Search for the cell housing the specified text and yield its (X, Y) center coordinate. 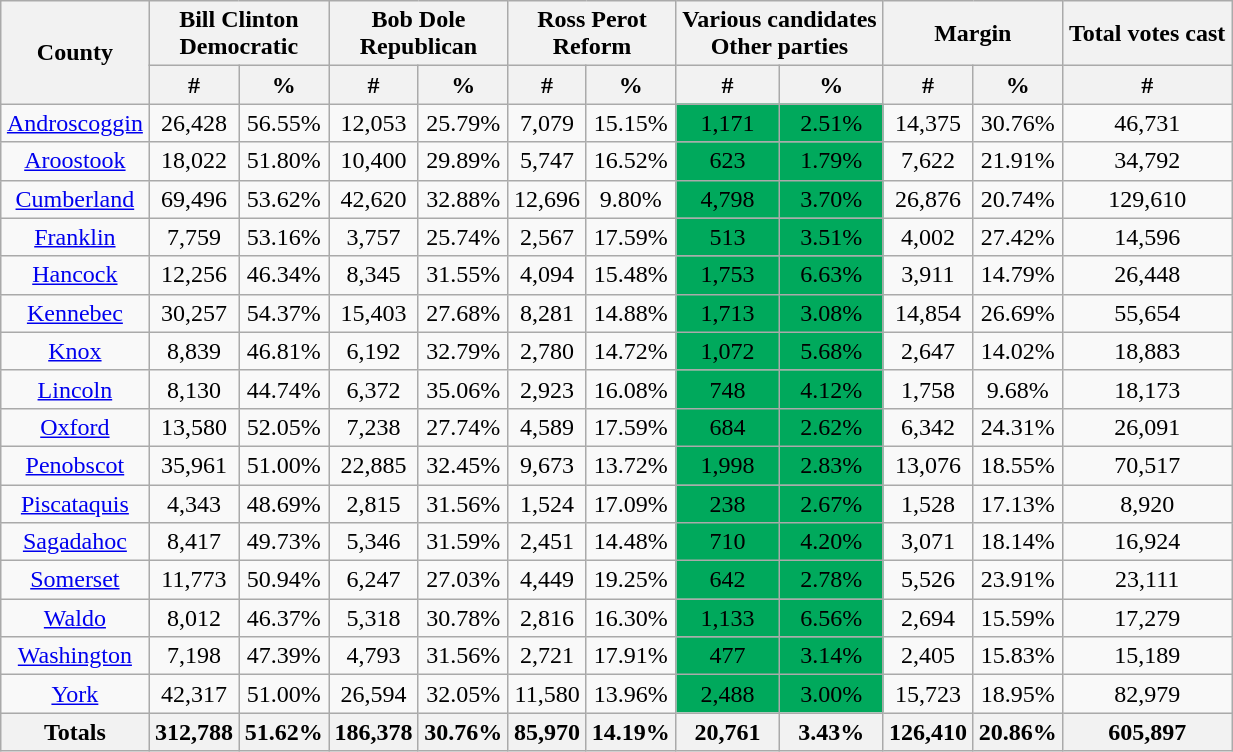
14.79% (1018, 275)
51.62% (284, 732)
Sagadahoc (75, 542)
17,279 (1148, 618)
31.59% (463, 542)
42,317 (194, 694)
6,247 (374, 580)
55,654 (1148, 313)
21.91% (1018, 161)
3,757 (374, 237)
4,343 (194, 503)
12,256 (194, 275)
3.08% (831, 313)
8,839 (194, 351)
18.95% (1018, 694)
6,192 (374, 351)
Bob DoleRepublican (419, 34)
8,345 (374, 275)
12,696 (547, 199)
1,758 (928, 389)
5,526 (928, 580)
3.70% (831, 199)
50.94% (284, 580)
34,792 (1148, 161)
47.39% (284, 656)
Waldo (75, 618)
186,378 (374, 732)
1,524 (547, 503)
Somerset (75, 580)
10,400 (374, 161)
27.74% (463, 427)
2,923 (547, 389)
26,428 (194, 123)
3,911 (928, 275)
748 (728, 389)
8,012 (194, 618)
4,793 (374, 656)
85,970 (547, 732)
Total votes cast (1148, 34)
69,496 (194, 199)
9,673 (547, 465)
Ross PerotReform (592, 34)
Aroostook (75, 161)
642 (728, 580)
7,759 (194, 237)
2,721 (547, 656)
County (75, 52)
4,449 (547, 580)
30,257 (194, 313)
4.12% (831, 389)
6.63% (831, 275)
26,091 (1148, 427)
1.79% (831, 161)
48.69% (284, 503)
5.68% (831, 351)
24.31% (1018, 427)
8,130 (194, 389)
513 (728, 237)
2,405 (928, 656)
Totals (75, 732)
129,610 (1148, 199)
5,346 (374, 542)
14,854 (928, 313)
51.80% (284, 161)
13,580 (194, 427)
9.80% (631, 199)
20,761 (728, 732)
2,815 (374, 503)
52.05% (284, 427)
Androscoggin (75, 123)
Bill ClintonDemocratic (239, 34)
710 (728, 542)
4,002 (928, 237)
8,920 (1148, 503)
14.19% (631, 732)
3.43% (831, 732)
6.56% (831, 618)
35.06% (463, 389)
11,773 (194, 580)
1,133 (728, 618)
684 (728, 427)
1,753 (728, 275)
2.67% (831, 503)
82,979 (1148, 694)
26,448 (1148, 275)
3.00% (831, 694)
70,517 (1148, 465)
16.30% (631, 618)
44.74% (284, 389)
46.37% (284, 618)
4,798 (728, 199)
2,780 (547, 351)
15,723 (928, 694)
Various candidatesOther parties (780, 34)
27.42% (1018, 237)
15.83% (1018, 656)
1,171 (728, 123)
Kennebec (75, 313)
3.51% (831, 237)
2,694 (928, 618)
17.09% (631, 503)
2,488 (728, 694)
2.51% (831, 123)
7,238 (374, 427)
29.89% (463, 161)
6,342 (928, 427)
12,053 (374, 123)
46.34% (284, 275)
2,451 (547, 542)
30.78% (463, 618)
Washington (75, 656)
2,816 (547, 618)
53.16% (284, 237)
46.81% (284, 351)
2.62% (831, 427)
2,647 (928, 351)
25.74% (463, 237)
13,076 (928, 465)
7,198 (194, 656)
18.55% (1018, 465)
15.59% (1018, 618)
32.88% (463, 199)
1,998 (728, 465)
13.96% (631, 694)
49.73% (284, 542)
14,375 (928, 123)
32.79% (463, 351)
2.83% (831, 465)
23.91% (1018, 580)
623 (728, 161)
17.91% (631, 656)
16,924 (1148, 542)
16.08% (631, 389)
20.86% (1018, 732)
477 (728, 656)
15,403 (374, 313)
4,589 (547, 427)
32.45% (463, 465)
18,022 (194, 161)
5,747 (547, 161)
Penobscot (75, 465)
3,071 (928, 542)
35,961 (194, 465)
14.88% (631, 313)
York (75, 694)
Franklin (75, 237)
17.13% (1018, 503)
312,788 (194, 732)
4.20% (831, 542)
7,622 (928, 161)
18.14% (1018, 542)
26.69% (1018, 313)
126,410 (928, 732)
5,318 (374, 618)
22,885 (374, 465)
46,731 (1148, 123)
14.72% (631, 351)
Oxford (75, 427)
1,713 (728, 313)
Cumberland (75, 199)
25.79% (463, 123)
4,094 (547, 275)
53.62% (284, 199)
3.14% (831, 656)
Margin (973, 34)
1,528 (928, 503)
16.52% (631, 161)
20.74% (1018, 199)
54.37% (284, 313)
56.55% (284, 123)
13.72% (631, 465)
605,897 (1148, 732)
14.48% (631, 542)
14,596 (1148, 237)
27.68% (463, 313)
15.48% (631, 275)
32.05% (463, 694)
26,876 (928, 199)
18,173 (1148, 389)
2.78% (831, 580)
1,072 (728, 351)
19.25% (631, 580)
31.55% (463, 275)
2,567 (547, 237)
9.68% (1018, 389)
8,281 (547, 313)
11,580 (547, 694)
Knox (75, 351)
14.02% (1018, 351)
Hancock (75, 275)
238 (728, 503)
27.03% (463, 580)
26,594 (374, 694)
18,883 (1148, 351)
6,372 (374, 389)
7,079 (547, 123)
Lincoln (75, 389)
15.15% (631, 123)
15,189 (1148, 656)
23,111 (1148, 580)
8,417 (194, 542)
42,620 (374, 199)
Piscataquis (75, 503)
